Identify which cell holds the provided text, then report its [x, y] central coordinate. 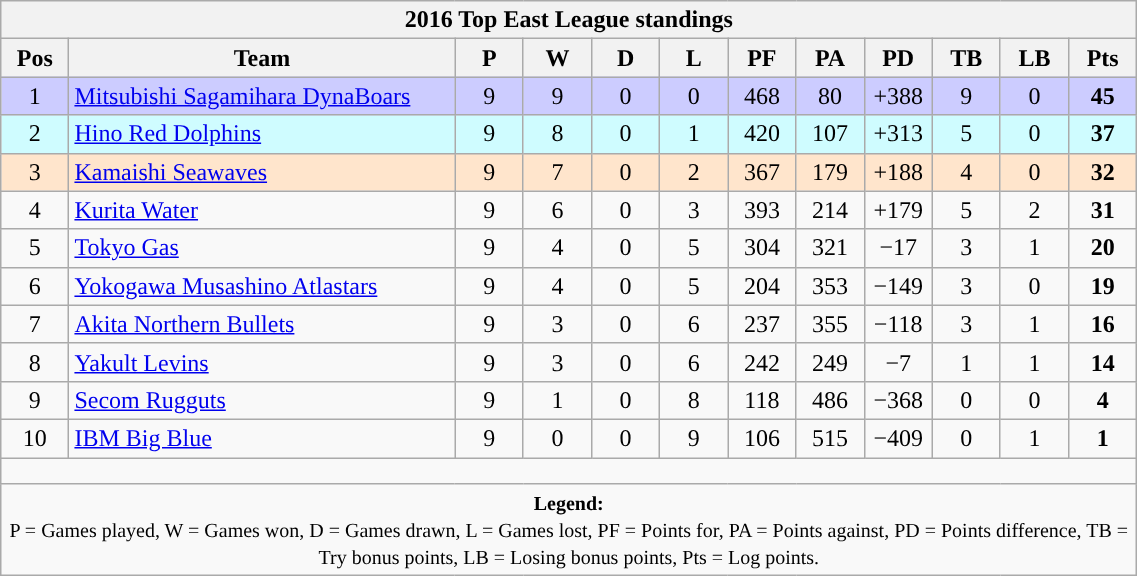
486 [830, 400]
+388 [898, 96]
+188 [898, 172]
37 [1103, 134]
515 [830, 438]
W [557, 58]
10 [35, 438]
393 [762, 210]
45 [1103, 96]
Mitsubishi Sagamihara DynaBoars [262, 96]
D [625, 58]
420 [762, 134]
Team [262, 58]
−368 [898, 400]
−7 [898, 362]
107 [830, 134]
P [489, 58]
20 [1103, 248]
TB [966, 58]
2016 Top East League standings [569, 20]
Yokogawa Musashino Atlastars [262, 286]
321 [830, 248]
355 [830, 324]
367 [762, 172]
249 [830, 362]
179 [830, 172]
204 [762, 286]
−118 [898, 324]
19 [1103, 286]
−149 [898, 286]
Akita Northern Bullets [262, 324]
32 [1103, 172]
PF [762, 58]
Hino Red Dolphins [262, 134]
Pos [35, 58]
+179 [898, 210]
237 [762, 324]
14 [1103, 362]
214 [830, 210]
118 [762, 400]
Yakult Levins [262, 362]
LB [1034, 58]
PD [898, 58]
16 [1103, 324]
242 [762, 362]
80 [830, 96]
L [694, 58]
468 [762, 96]
Kurita Water [262, 210]
PA [830, 58]
−17 [898, 248]
Tokyo Gas [262, 248]
304 [762, 248]
31 [1103, 210]
353 [830, 286]
IBM Big Blue [262, 438]
Pts [1103, 58]
Kamaishi Seawaves [262, 172]
Secom Rugguts [262, 400]
106 [762, 438]
+313 [898, 134]
−409 [898, 438]
